Pinpoint the cell where the given text exists, returning its (x, y) midpoint coordinate. 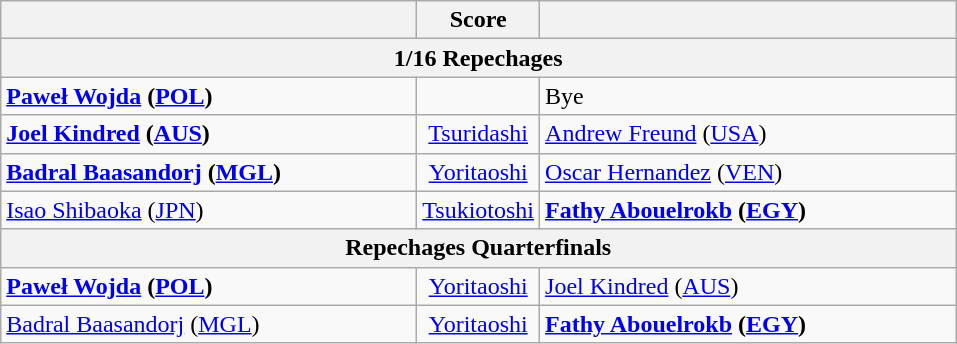
1/16 Repechages (478, 58)
Oscar Hernandez (VEN) (748, 172)
Andrew Freund (USA) (748, 134)
Score (478, 20)
Repechages Quarterfinals (478, 248)
Isao Shibaoka (JPN) (209, 210)
Tsukiotoshi (478, 210)
Bye (748, 96)
Tsuridashi (478, 134)
